Provide the (x, y) coordinate of the cell's center where the given text is located.  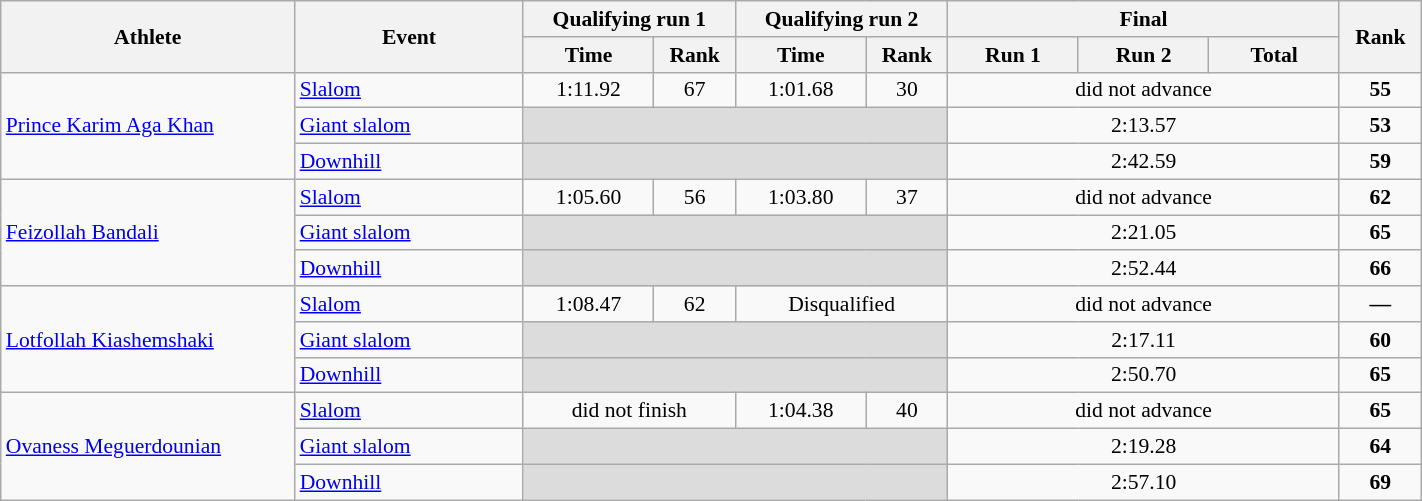
40 (907, 411)
Final (1144, 19)
Event (410, 36)
55 (1380, 90)
60 (1380, 340)
56 (695, 197)
Feizollah Bandali (148, 232)
Total (1274, 55)
37 (907, 197)
69 (1380, 482)
53 (1380, 126)
2:50.70 (1144, 375)
66 (1380, 269)
did not finish (629, 411)
1:08.47 (588, 304)
Prince Karim Aga Khan (148, 126)
2:42.59 (1144, 162)
2:17.11 (1144, 340)
2:52.44 (1144, 269)
1:04.38 (800, 411)
1:11.92 (588, 90)
2:13.57 (1144, 126)
2:21.05 (1144, 233)
67 (695, 90)
64 (1380, 447)
1:05.60 (588, 197)
Athlete (148, 36)
Ovaness Meguerdounian (148, 446)
Lotfollah Kiashemshaki (148, 340)
Run 2 (1144, 55)
Qualifying run 2 (841, 19)
30 (907, 90)
1:03.80 (800, 197)
2:57.10 (1144, 482)
Qualifying run 1 (629, 19)
59 (1380, 162)
Run 1 (1014, 55)
Disqualified (841, 304)
1:01.68 (800, 90)
— (1380, 304)
2:19.28 (1144, 447)
